Search for the cell housing the specified text and yield its (X, Y) center coordinate. 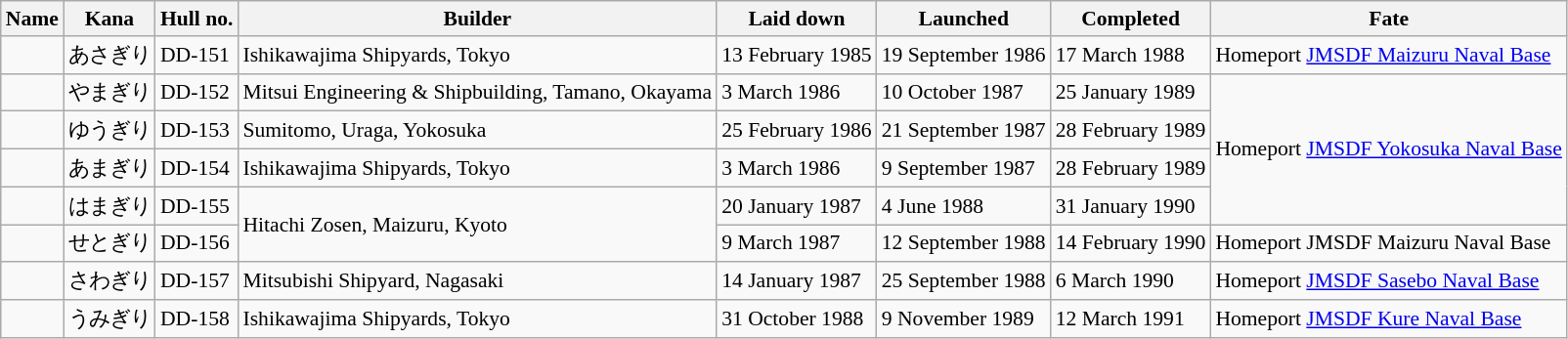
20 January 1987 (797, 205)
Name (32, 19)
Completed (1131, 19)
12 March 1991 (1131, 318)
10 October 1987 (964, 92)
Homeport JMSDF Yokosuka Naval Base (1388, 148)
14 February 1990 (1131, 244)
Hull no. (197, 19)
うみぎり (109, 318)
14 January 1987 (797, 281)
9 November 1989 (964, 318)
31 October 1988 (797, 318)
せとぎり (109, 244)
やまぎり (109, 92)
Hitachi Zosen, Maizuru, Kyoto (477, 225)
25 February 1986 (797, 131)
はまぎり (109, 205)
さわぎり (109, 281)
4 June 1988 (964, 205)
Mitsubishi Shipyard, Nagasaki (477, 281)
9 March 1987 (797, 244)
Fate (1388, 19)
13 February 1985 (797, 55)
あさぎり (109, 55)
ゆうぎり (109, 131)
DD-157 (197, 281)
19 September 1986 (964, 55)
Sumitomo, Uraga, Yokosuka (477, 131)
Kana (109, 19)
DD-158 (197, 318)
DD-156 (197, 244)
6 March 1990 (1131, 281)
Homeport JMSDF Kure Naval Base (1388, 318)
12 September 1988 (964, 244)
DD-151 (197, 55)
Laid down (797, 19)
Builder (477, 19)
21 September 1987 (964, 131)
あまぎり (109, 168)
DD-152 (197, 92)
Homeport JMSDF Sasebo Naval Base (1388, 281)
25 January 1989 (1131, 92)
DD-154 (197, 168)
17 March 1988 (1131, 55)
DD-155 (197, 205)
Launched (964, 19)
25 September 1988 (964, 281)
DD-153 (197, 131)
9 September 1987 (964, 168)
Mitsui Engineering & Shipbuilding, Tamano, Okayama (477, 92)
31 January 1990 (1131, 205)
